Output the [x, y] coordinate of the center of the cell containing the given text.  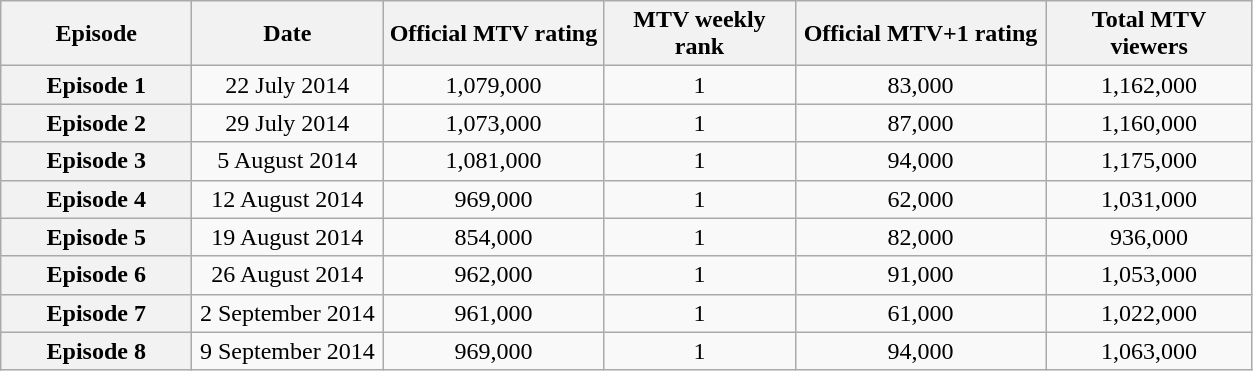
Official MTV+1 rating [920, 34]
MTV weekly rank [700, 34]
1,162,000 [1149, 85]
9 September 2014 [288, 351]
Episode 7 [96, 313]
29 July 2014 [288, 123]
961,000 [494, 313]
Episode [96, 34]
Episode 1 [96, 85]
12 August 2014 [288, 199]
962,000 [494, 275]
Episode 6 [96, 275]
1,022,000 [1149, 313]
22 July 2014 [288, 85]
1,079,000 [494, 85]
5 August 2014 [288, 161]
Date [288, 34]
Episode 2 [96, 123]
87,000 [920, 123]
61,000 [920, 313]
Episode 3 [96, 161]
Official MTV rating [494, 34]
1,175,000 [1149, 161]
83,000 [920, 85]
Episode 5 [96, 237]
1,081,000 [494, 161]
82,000 [920, 237]
Episode 4 [96, 199]
Total MTV viewers [1149, 34]
1,073,000 [494, 123]
1,053,000 [1149, 275]
Episode 8 [96, 351]
62,000 [920, 199]
1,031,000 [1149, 199]
91,000 [920, 275]
1,063,000 [1149, 351]
936,000 [1149, 237]
26 August 2014 [288, 275]
19 August 2014 [288, 237]
1,160,000 [1149, 123]
2 September 2014 [288, 313]
854,000 [494, 237]
